Return the (x, y) coordinate for the center point of the cell that contains the specified text.  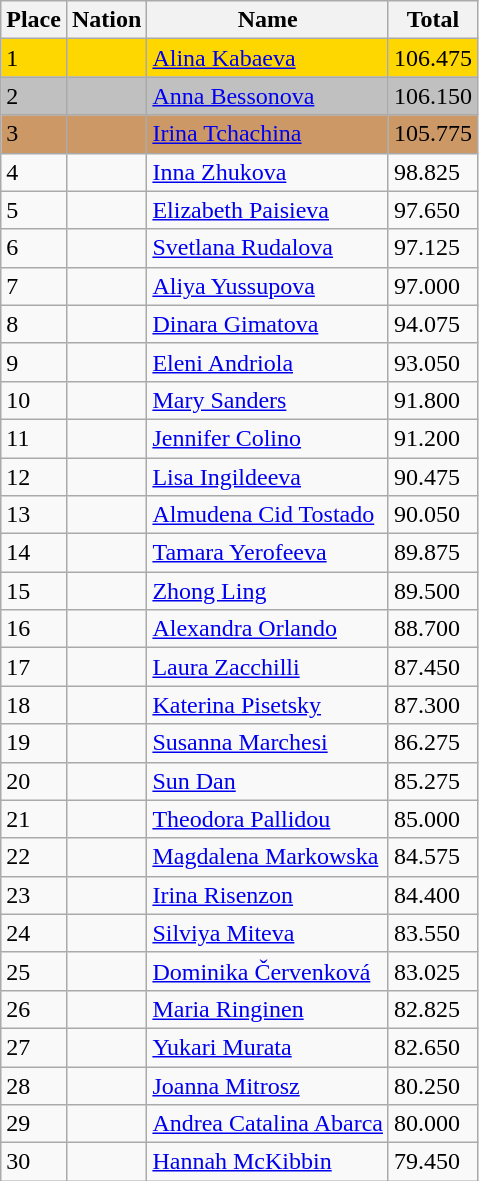
23 (34, 895)
Yukari Murata (268, 1047)
97.000 (432, 286)
1 (34, 58)
Nation (106, 20)
Svetlana Rudalova (268, 248)
Zhong Ling (268, 591)
91.800 (432, 400)
82.650 (432, 1047)
25 (34, 971)
Dinara Gimatova (268, 324)
Aliya Yussupova (268, 286)
28 (34, 1085)
Alina Kabaeva (268, 58)
Silviya Miteva (268, 933)
21 (34, 819)
Almudena Cid Tostado (268, 515)
7 (34, 286)
97.650 (432, 210)
18 (34, 705)
Magdalena Markowska (268, 857)
4 (34, 172)
15 (34, 591)
Irina Tchachina (268, 134)
84.400 (432, 895)
85.275 (432, 781)
80.000 (432, 1124)
Eleni Andriola (268, 362)
9 (34, 362)
Irina Risenzon (268, 895)
106.475 (432, 58)
93.050 (432, 362)
16 (34, 629)
Tamara Yerofeeva (268, 553)
Inna Zhukova (268, 172)
20 (34, 781)
Lisa Ingildeeva (268, 477)
Alexandra Orlando (268, 629)
87.300 (432, 705)
89.500 (432, 591)
Joanna Mitrosz (268, 1085)
83.025 (432, 971)
30 (34, 1162)
Place (34, 20)
86.275 (432, 743)
Andrea Catalina Abarca (268, 1124)
Maria Ringinen (268, 1009)
12 (34, 477)
87.450 (432, 667)
79.450 (432, 1162)
6 (34, 248)
80.250 (432, 1085)
83.550 (432, 933)
Elizabeth Paisieva (268, 210)
94.075 (432, 324)
Mary Sanders (268, 400)
Dominika Červenková (268, 971)
22 (34, 857)
17 (34, 667)
Hannah McKibbin (268, 1162)
98.825 (432, 172)
Total (432, 20)
84.575 (432, 857)
89.875 (432, 553)
105.775 (432, 134)
2 (34, 96)
90.050 (432, 515)
10 (34, 400)
85.000 (432, 819)
Jennifer Colino (268, 438)
Laura Zacchilli (268, 667)
Susanna Marchesi (268, 743)
Anna Bessonova (268, 96)
13 (34, 515)
8 (34, 324)
27 (34, 1047)
82.825 (432, 1009)
3 (34, 134)
11 (34, 438)
Sun Dan (268, 781)
Katerina Pisetsky (268, 705)
106.150 (432, 96)
24 (34, 933)
91.200 (432, 438)
88.700 (432, 629)
Name (268, 20)
5 (34, 210)
19 (34, 743)
26 (34, 1009)
90.475 (432, 477)
Theodora Pallidou (268, 819)
97.125 (432, 248)
14 (34, 553)
29 (34, 1124)
